Pinpoint the cell where the given text exists, returning its (x, y) midpoint coordinate. 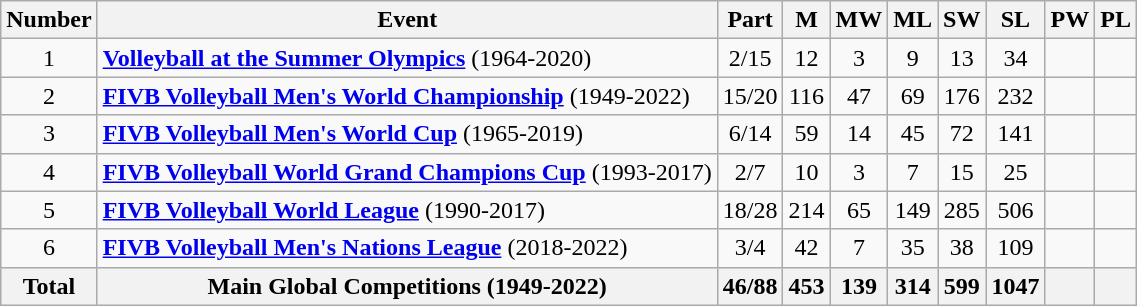
1047 (1016, 286)
141 (1016, 134)
34 (1016, 58)
Volleyball at the Summer Olympics (1964-2020) (407, 58)
9 (913, 58)
1 (49, 58)
599 (962, 286)
10 (806, 172)
25 (1016, 172)
285 (962, 210)
13 (962, 58)
2 (49, 96)
149 (913, 210)
46/88 (750, 286)
15/20 (750, 96)
Total (49, 286)
139 (859, 286)
2/15 (750, 58)
PL (1116, 20)
42 (806, 248)
214 (806, 210)
6 (49, 248)
FIVB Volleyball Men's World Championship (1949-2022) (407, 96)
18/28 (750, 210)
2/7 (750, 172)
ML (913, 20)
15 (962, 172)
SL (1016, 20)
Part (750, 20)
6/14 (750, 134)
M (806, 20)
65 (859, 210)
FIVB Volleyball Men's Nations League (2018-2022) (407, 248)
116 (806, 96)
45 (913, 134)
314 (913, 286)
MW (859, 20)
5 (49, 210)
506 (1016, 210)
3/4 (750, 248)
PW (1070, 20)
176 (962, 96)
59 (806, 134)
SW (962, 20)
Main Global Competitions (1949-2022) (407, 286)
FIVB Volleyball Men's World Cup (1965-2019) (407, 134)
14 (859, 134)
69 (913, 96)
FIVB Volleyball World League (1990-2017) (407, 210)
Event (407, 20)
232 (1016, 96)
47 (859, 96)
109 (1016, 248)
4 (49, 172)
38 (962, 248)
12 (806, 58)
FIVB Volleyball World Grand Champions Cup (1993-2017) (407, 172)
35 (913, 248)
Number (49, 20)
72 (962, 134)
453 (806, 286)
